Capture the cell that displays the provided text and extract its [x, y] central coordinate. 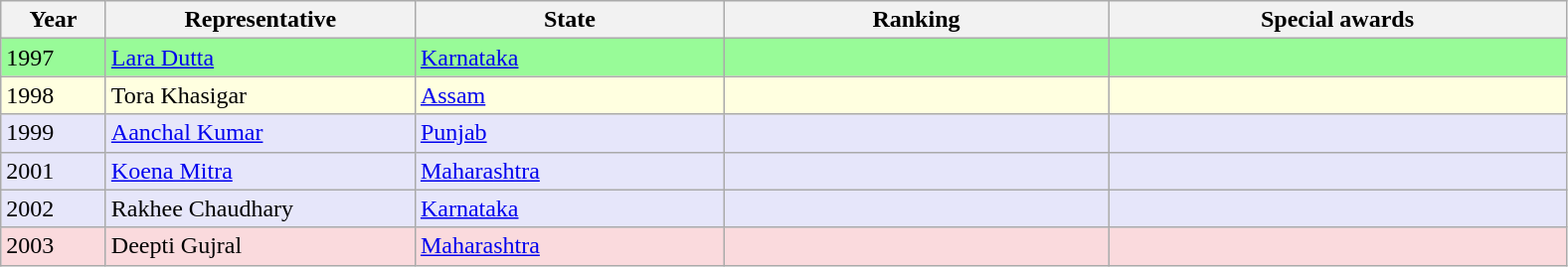
Year [54, 20]
Ranking [916, 20]
State [569, 20]
Tora Khasigar [261, 95]
1999 [54, 133]
Lara Dutta [261, 58]
1997 [54, 58]
Aanchal Kumar [261, 133]
Assam [569, 95]
Representative [261, 20]
Special awards [1336, 20]
2002 [54, 208]
Rakhee Chaudhary [261, 208]
Punjab [569, 133]
Koena Mitra [261, 171]
2003 [54, 246]
Deepti Gujral [261, 246]
2001 [54, 171]
1998 [54, 95]
